Extract the (x, y) coordinate from the center of the cell holding the provided text.  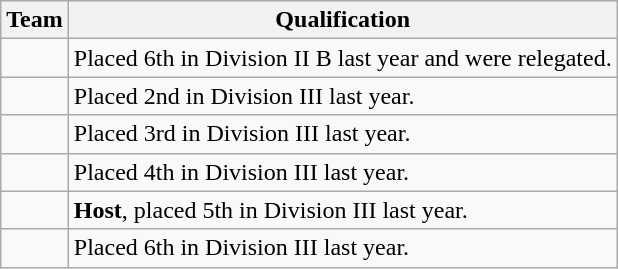
Team (35, 20)
Placed 6th in Division III last year. (342, 248)
Placed 6th in Division II B last year and were relegated. (342, 58)
Placed 4th in Division III last year. (342, 172)
Qualification (342, 20)
Placed 3rd in Division III last year. (342, 134)
Host, placed 5th in Division III last year. (342, 210)
Placed 2nd in Division III last year. (342, 96)
